Search for the cell housing the specified text and yield its (X, Y) center coordinate. 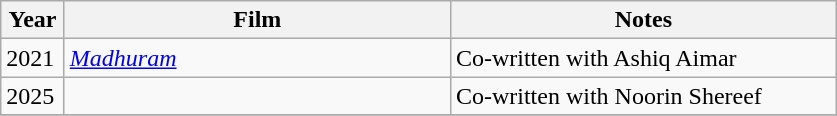
Notes (643, 20)
Co-written with Noorin Shereef (643, 96)
2025 (33, 96)
Madhuram (257, 58)
Film (257, 20)
2021 (33, 58)
Co-written with Ashiq Aimar (643, 58)
Year (33, 20)
